Locate the cell with the specified text and output its [x, y] center coordinate. 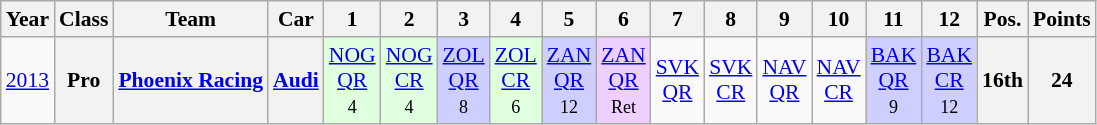
8 [730, 19]
BAKCR12 [949, 80]
9 [784, 19]
Audi [296, 80]
SVKQR [678, 80]
6 [623, 19]
NOGQR4 [352, 80]
3 [464, 19]
SVKCR [730, 80]
2013 [28, 80]
7 [678, 19]
Year [28, 19]
Team [190, 19]
ZANQRRet [623, 80]
4 [516, 19]
1 [352, 19]
5 [569, 19]
Pos. [1002, 19]
2 [410, 19]
ZANQR12 [569, 80]
Class [84, 19]
Car [296, 19]
16th [1002, 80]
Points [1062, 19]
ZOLQR8 [464, 80]
BAKQR9 [894, 80]
Phoenix Racing [190, 80]
ZOLCR6 [516, 80]
24 [1062, 80]
11 [894, 19]
NAVQR [784, 80]
10 [839, 19]
NOGCR4 [410, 80]
NAVCR [839, 80]
Pro [84, 80]
12 [949, 19]
